Search for the cell housing the specified text and yield its (X, Y) center coordinate. 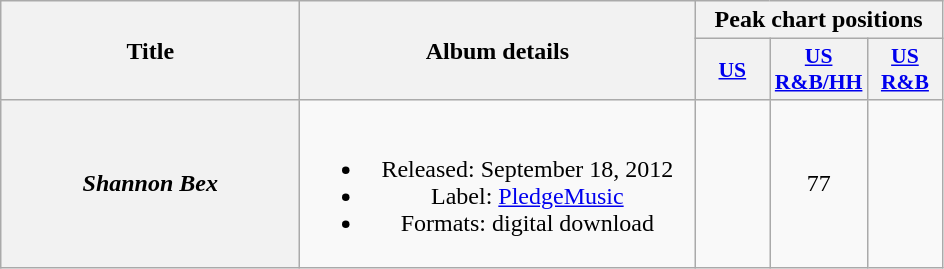
Released: September 18, 2012Label: PledgeMusicFormats: digital download (498, 184)
Shannon Bex (150, 184)
Album details (498, 50)
US R&B (904, 70)
77 (819, 184)
Title (150, 50)
Peak chart positions (819, 20)
US R&B/HH (819, 70)
US (732, 70)
